Output the (x, y) coordinate of the center of the cell containing the given text.  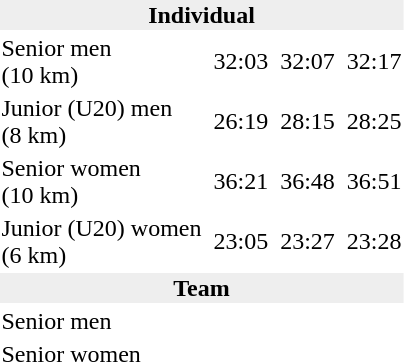
Junior (U20) men(8 km) (102, 122)
Senior women(10 km) (102, 182)
28:25 (374, 122)
36:48 (308, 182)
32:07 (308, 62)
23:28 (374, 242)
36:51 (374, 182)
32:03 (241, 62)
Junior (U20) women(6 km) (102, 242)
Senior men(10 km) (102, 62)
23:27 (308, 242)
36:21 (241, 182)
32:17 (374, 62)
Team (202, 288)
Senior men (102, 321)
26:19 (241, 122)
Individual (202, 15)
23:05 (241, 242)
28:15 (308, 122)
